Output the [x, y] coordinate of the center of the cell containing the given text.  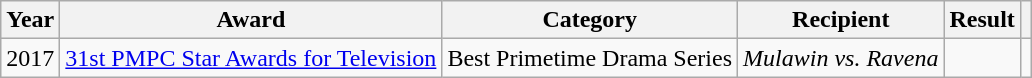
Recipient [841, 20]
Award [251, 20]
Result [982, 20]
Year [30, 20]
2017 [30, 58]
Best Primetime Drama Series [590, 58]
31st PMPC Star Awards for Television [251, 58]
Mulawin vs. Ravena [841, 58]
Category [590, 20]
